Scan for the cell matching the given text and deliver its [x, y] coordinate at center. 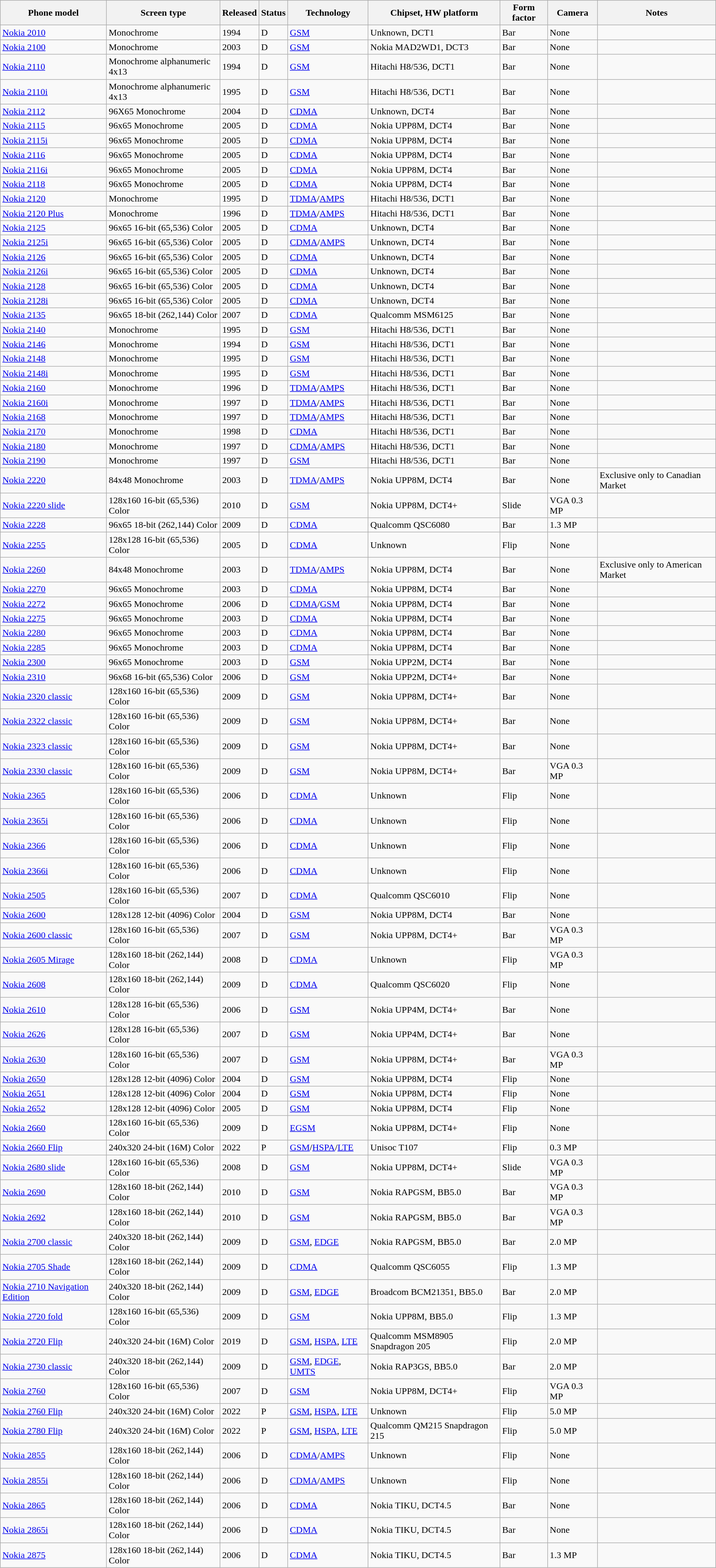
Nokia 2100 [54, 47]
Unisoc T107 [434, 1148]
GSM/HSPA/LTE [328, 1148]
Qualcomm QSC6020 [434, 984]
Nokia 2690 [54, 1192]
EGSM [328, 1128]
Nokia 2630 [54, 1059]
Nokia 2610 [54, 1010]
Form factor [524, 13]
Nokia 2330 classic [54, 771]
96X65 Monochrome [164, 111]
Nokia 2730 classic [54, 1366]
Exclusive only to Canadian Market [656, 480]
Nokia 2180 [54, 446]
Broadcom BCM21351, BB5.0 [434, 1292]
Nokia 2875 [54, 1555]
Nokia 2170 [54, 431]
Nokia 2692 [54, 1217]
Nokia 2310 [54, 677]
Nokia 2270 [54, 589]
Nokia 2300 [54, 662]
Screen type [164, 13]
Nokia 2010 [54, 33]
Nokia 2260 [54, 570]
Nokia 2652 [54, 1108]
Nokia 2220 [54, 480]
Nokia 2280 [54, 633]
Nokia 2125i [54, 242]
Exclusive only to American Market [656, 570]
Nokia 2128 [54, 286]
Nokia 2365 [54, 796]
2019 [239, 1342]
Nokia 2505 [54, 896]
Notes [656, 13]
Nokia 2660 [54, 1128]
Nokia MAD2WD1, DCT3 [434, 47]
Status [273, 13]
Nokia 2275 [54, 618]
Nokia RAP3GS, BB5.0 [434, 1366]
Nokia 2323 classic [54, 746]
Nokia UPP2M, DCT4 [434, 662]
Nokia 2865i [54, 1531]
Nokia 2228 [54, 525]
Nokia 2700 classic [54, 1242]
Nokia 2855i [54, 1480]
Nokia 2255 [54, 545]
Chipset, HW platform [434, 13]
Nokia 2120 Plus [54, 213]
Nokia 2168 [54, 417]
Nokia 2626 [54, 1034]
Qualcomm QSC6080 [434, 525]
Nokia 2148 [54, 359]
Nokia 2115 [54, 126]
Qualcomm MSM8905 Snapdragon 205 [434, 1342]
Camera [573, 13]
Nokia 2110i [54, 92]
Nokia 2366i [54, 870]
Phone model [54, 13]
Nokia 2608 [54, 984]
Nokia 2705 Shade [54, 1267]
Nokia 2651 [54, 1093]
Released [239, 13]
Nokia 2865 [54, 1505]
Nokia 2116i [54, 169]
Nokia 2128i [54, 301]
Qualcomm QM215 Snapdragon 215 [434, 1430]
Nokia 2112 [54, 111]
Nokia 2320 classic [54, 696]
1998 [239, 431]
Nokia 2220 slide [54, 506]
Nokia 2190 [54, 461]
Nokia 2720 Flip [54, 1342]
Nokia UPP8M, BB5.0 [434, 1316]
Nokia 2365i [54, 821]
Qualcomm MSM6125 [434, 315]
Nokia 2116 [54, 155]
Nokia 2120 [54, 198]
Technology [328, 13]
Nokia 2600 classic [54, 935]
Nokia 2126i [54, 272]
Nokia 2650 [54, 1079]
Nokia 2272 [54, 604]
Nokia 2855 [54, 1456]
Nokia 2660 Flip [54, 1148]
Nokia UPP2M, DCT4+ [434, 677]
Nokia 2710 Navigation Edition [54, 1292]
Nokia 2125 [54, 228]
CDMA/GSM [328, 604]
Nokia 2160 [54, 388]
Nokia 2118 [54, 184]
Qualcomm QSC6055 [434, 1267]
Nokia 2148i [54, 373]
Nokia 2285 [54, 647]
Nokia 2160i [54, 402]
Nokia 2680 slide [54, 1167]
Nokia 2780 Flip [54, 1430]
Nokia 2720 fold [54, 1316]
Nokia 2605 Mirage [54, 960]
Nokia 2135 [54, 315]
Nokia 2146 [54, 344]
Nokia 2140 [54, 330]
96x68 16-bit (65,536) Color [164, 677]
Nokia 2126 [54, 257]
Nokia 2115i [54, 140]
Nokia 2110 [54, 67]
Nokia 2600 [54, 915]
Nokia 2366 [54, 846]
Nokia 2760 Flip [54, 1411]
Nokia 2322 classic [54, 721]
Nokia 2760 [54, 1391]
GSM, EDGE, UMTS [328, 1366]
0.3 MP [573, 1148]
Unknown, DCT1 [434, 33]
Qualcomm QSC6010 [434, 896]
